Detect which cell encompasses the target text, then output its [x, y] center coordinate. 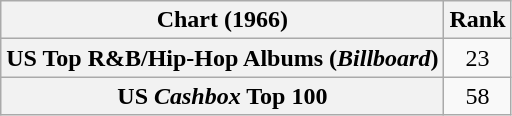
23 [478, 58]
Chart (1966) [222, 20]
US Cashbox Top 100 [222, 96]
US Top R&B/Hip-Hop Albums (Billboard) [222, 58]
58 [478, 96]
Rank [478, 20]
